Search for the cell housing the specified text and yield its [X, Y] center coordinate. 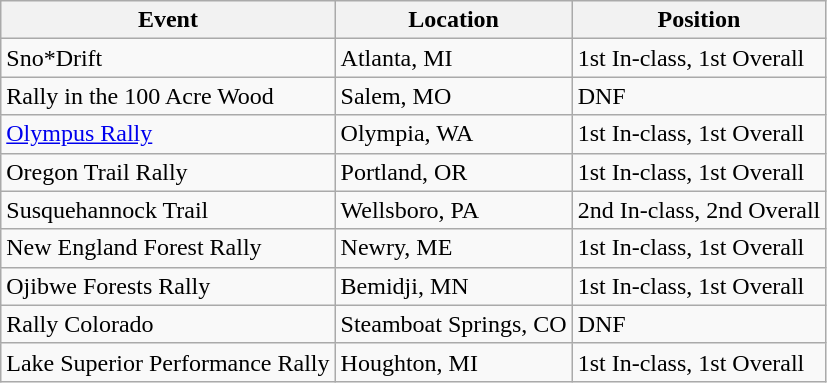
Houghton, MI [454, 362]
Rally in the 100 Acre Wood [168, 96]
Susquehannock Trail [168, 210]
Wellsboro, PA [454, 210]
New England Forest Rally [168, 248]
2nd In-class, 2nd Overall [699, 210]
Oregon Trail Rally [168, 172]
Bemidji, MN [454, 286]
Location [454, 20]
Rally Colorado [168, 324]
Event [168, 20]
Atlanta, MI [454, 58]
Olympia, WA [454, 134]
Position [699, 20]
Newry, ME [454, 248]
Portland, OR [454, 172]
Steamboat Springs, CO [454, 324]
Lake Superior Performance Rally [168, 362]
Olympus Rally [168, 134]
Sno*Drift [168, 58]
Ojibwe Forests Rally [168, 286]
Salem, MO [454, 96]
